Extract the [x, y] coordinate from the center of the cell holding the provided text.  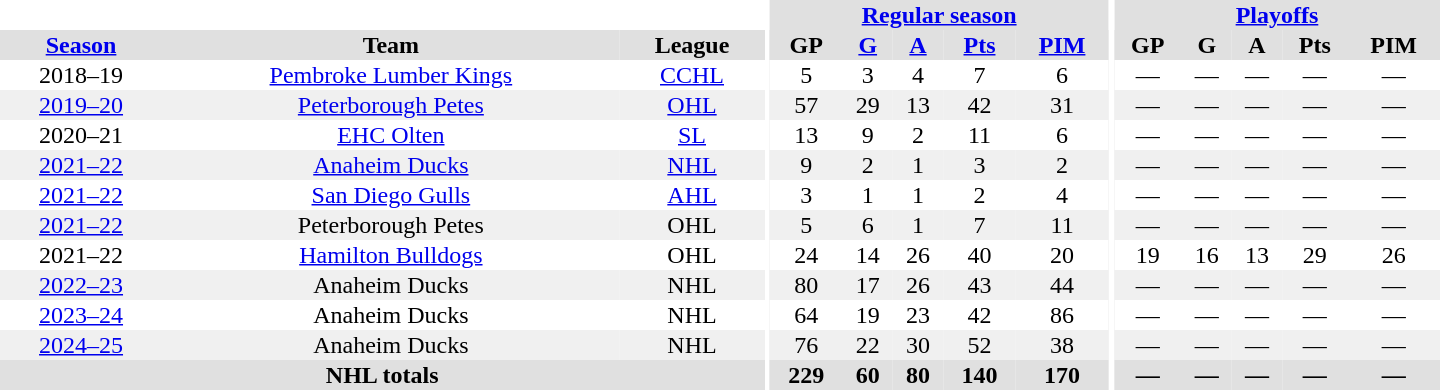
170 [1062, 375]
14 [868, 255]
16 [1207, 255]
20 [1062, 255]
2023–24 [81, 315]
CCHL [692, 75]
24 [806, 255]
Team [391, 45]
86 [1062, 315]
40 [980, 255]
17 [868, 285]
2024–25 [81, 345]
52 [980, 345]
2018–19 [81, 75]
38 [1062, 345]
60 [868, 375]
SL [692, 135]
Season [81, 45]
2019–20 [81, 105]
Hamilton Bulldogs [391, 255]
San Diego Gulls [391, 195]
44 [1062, 285]
43 [980, 285]
AHL [692, 195]
22 [868, 345]
64 [806, 315]
229 [806, 375]
Regular season [939, 15]
31 [1062, 105]
2020–21 [81, 135]
2022–23 [81, 285]
23 [918, 315]
EHC Olten [391, 135]
Pembroke Lumber Kings [391, 75]
Playoffs [1277, 15]
30 [918, 345]
League [692, 45]
NHL totals [382, 375]
57 [806, 105]
76 [806, 345]
140 [980, 375]
